Output the (x, y) coordinate of the center of the cell containing the given text.  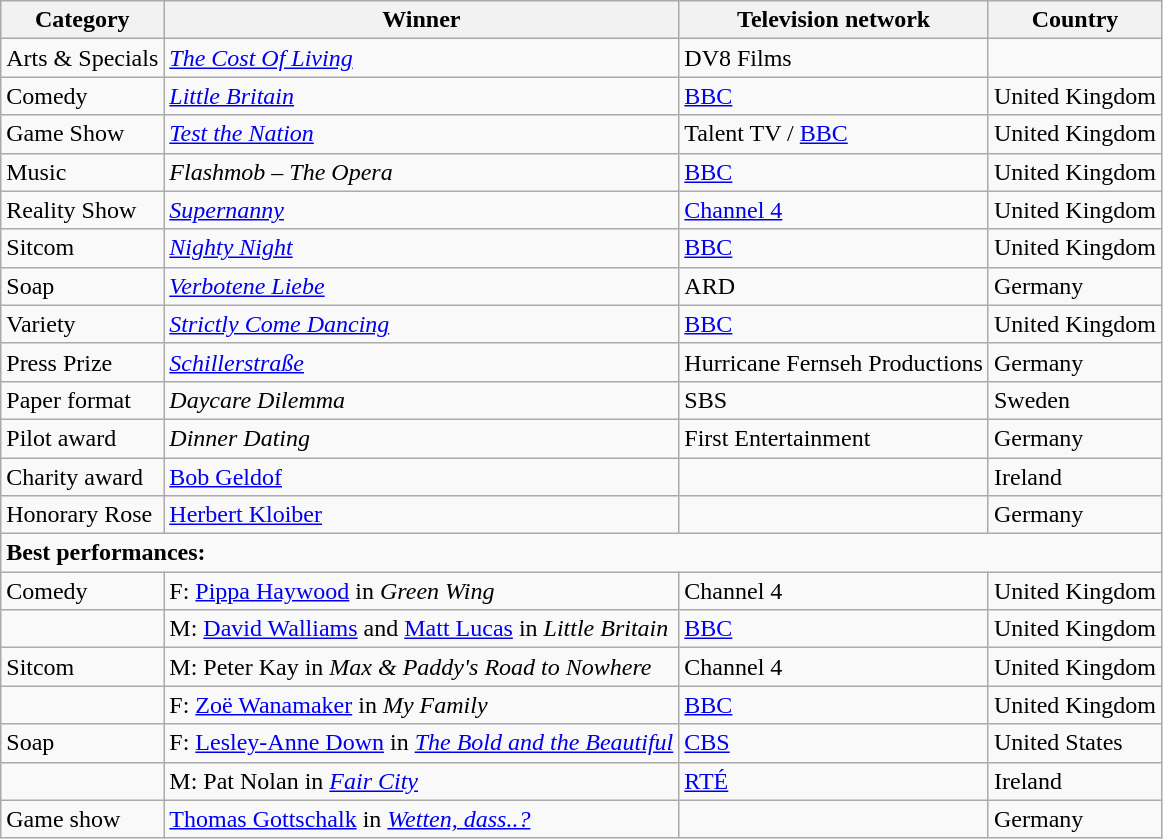
Television network (834, 20)
Bob Geldof (422, 477)
Hurricane Fernseh Productions (834, 362)
Arts & Specials (82, 58)
Press Prize (82, 362)
Flashmob – The Opera (422, 172)
Strictly Come Dancing (422, 324)
Thomas Gottschalk in Wetten, dass..? (422, 819)
Supernanny (422, 210)
Verbotene Liebe (422, 286)
Sweden (1074, 400)
Schillerstraße (422, 362)
The Cost Of Living (422, 58)
First Entertainment (834, 438)
F: Pippa Haywood in Green Wing (422, 591)
Charity award (82, 477)
Herbert Kloiber (422, 515)
Pilot award (82, 438)
Category (82, 20)
F: Zoë Wanamaker in My Family (422, 705)
F: Lesley-Anne Down in The Bold and the Beautiful (422, 743)
M: Pat Nolan in Fair City (422, 781)
Daycare Dilemma (422, 400)
CBS (834, 743)
DV8 Films (834, 58)
ARD (834, 286)
Paper format (82, 400)
Test the Nation (422, 134)
M: David Walliams and Matt Lucas in Little Britain (422, 629)
Talent TV / BBC (834, 134)
Reality Show (82, 210)
Music (82, 172)
Little Britain (422, 96)
SBS (834, 400)
Game Show (82, 134)
United States (1074, 743)
M: Peter Kay in Max & Paddy's Road to Nowhere (422, 667)
Dinner Dating (422, 438)
Variety (82, 324)
Honorary Rose (82, 515)
Best performances: (582, 553)
Country (1074, 20)
Nighty Night (422, 248)
RTÉ (834, 781)
Winner (422, 20)
Game show (82, 819)
